Locate the cell with the specified text and output its [x, y] center coordinate. 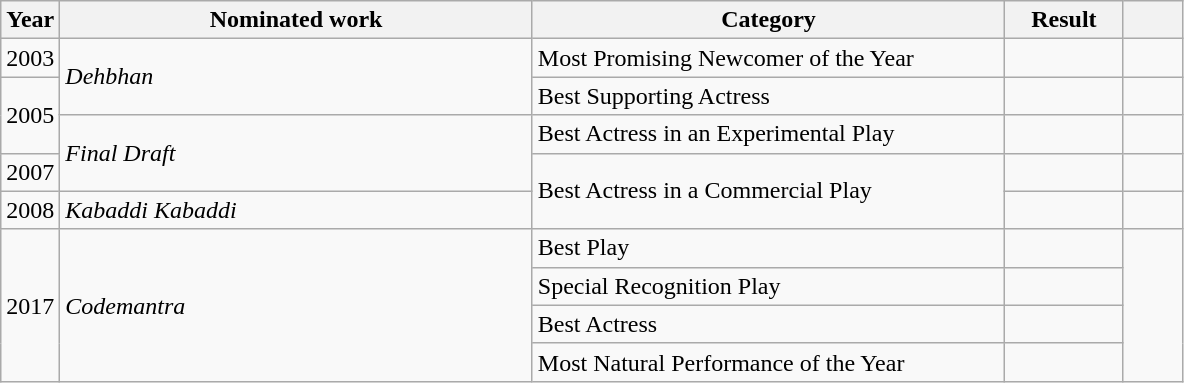
Category [768, 20]
Best Actress [768, 324]
Kabaddi Kabaddi [296, 210]
Result [1064, 20]
Dehbhan [296, 77]
Special Recognition Play [768, 286]
Best Play [768, 248]
Codemantra [296, 305]
Most Natural Performance of the Year [768, 362]
Best Supporting Actress [768, 96]
Most Promising Newcomer of the Year [768, 58]
2017 [30, 305]
2007 [30, 172]
2008 [30, 210]
2005 [30, 115]
Nominated work [296, 20]
Final Draft [296, 153]
Best Actress in a Commercial Play [768, 191]
Best Actress in an Experimental Play [768, 134]
Year [30, 20]
2003 [30, 58]
